Detect which cell encompasses the target text, then output its (X, Y) center coordinate. 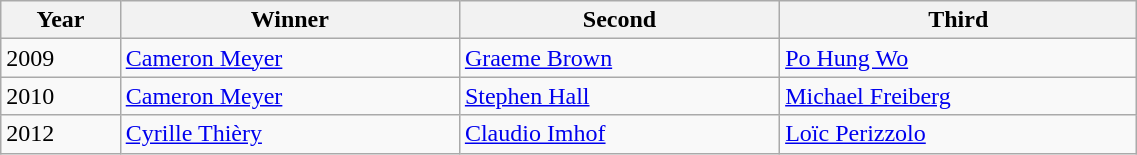
Michael Freiberg (958, 96)
Cyrille Thièry (290, 134)
Winner (290, 20)
2012 (60, 134)
Po Hung Wo (958, 58)
Graeme Brown (619, 58)
Second (619, 20)
Loïc Perizzolo (958, 134)
Claudio Imhof (619, 134)
2009 (60, 58)
Year (60, 20)
Third (958, 20)
Stephen Hall (619, 96)
2010 (60, 96)
